Capture the cell that displays the provided text and extract its (X, Y) central coordinate. 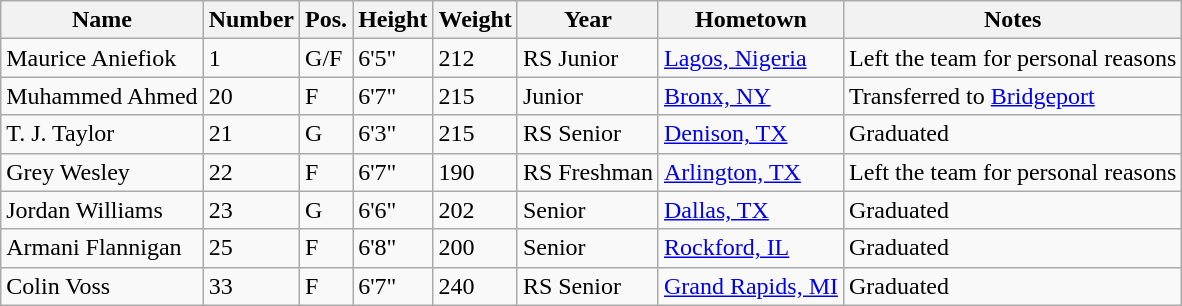
20 (251, 96)
RS Freshman (588, 172)
212 (475, 58)
Armani Flannigan (102, 248)
190 (475, 172)
Year (588, 20)
T. J. Taylor (102, 134)
6'5" (393, 58)
Maurice Aniefiok (102, 58)
21 (251, 134)
Weight (475, 20)
G/F (326, 58)
6'8" (393, 248)
Bronx, NY (750, 96)
25 (251, 248)
RS Junior (588, 58)
1 (251, 58)
202 (475, 210)
Height (393, 20)
Dallas, TX (750, 210)
Denison, TX (750, 134)
Lagos, Nigeria (750, 58)
Junior (588, 96)
22 (251, 172)
Name (102, 20)
Pos. (326, 20)
Grand Rapids, MI (750, 286)
Arlington, TX (750, 172)
6'6" (393, 210)
23 (251, 210)
6'3" (393, 134)
200 (475, 248)
Grey Wesley (102, 172)
33 (251, 286)
Transferred to Bridgeport (1012, 96)
240 (475, 286)
Hometown (750, 20)
Colin Voss (102, 286)
Jordan Williams (102, 210)
Number (251, 20)
Rockford, IL (750, 248)
Muhammed Ahmed (102, 96)
Notes (1012, 20)
